Detect which cell encompasses the target text, then output its (x, y) center coordinate. 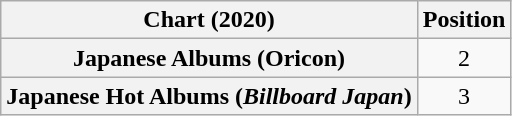
2 (464, 58)
Japanese Hot Albums (Billboard Japan) (209, 96)
Japanese Albums (Oricon) (209, 58)
3 (464, 96)
Position (464, 20)
Chart (2020) (209, 20)
